Search for the cell housing the specified text and yield its [X, Y] center coordinate. 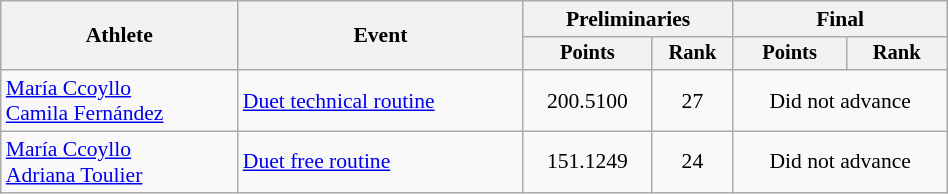
Athlete [120, 36]
151.1249 [588, 162]
Duet technical routine [380, 100]
24 [692, 162]
27 [692, 100]
200.5100 [588, 100]
Duet free routine [380, 162]
Preliminaries [628, 19]
Event [380, 36]
Final [840, 19]
María CcoylloCamila Fernández [120, 100]
María CcoylloAdriana Toulier [120, 162]
